For the text-containing cell, return its midpoint in (X, Y) coordinate format. 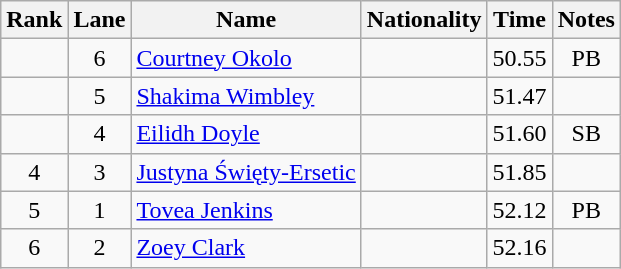
Time (520, 20)
51.60 (520, 134)
51.85 (520, 172)
52.12 (520, 210)
Tovea Jenkins (246, 210)
Lane (100, 20)
Justyna Święty-Ersetic (246, 172)
Courtney Okolo (246, 58)
3 (100, 172)
50.55 (520, 58)
52.16 (520, 248)
Eilidh Doyle (246, 134)
Nationality (424, 20)
Notes (586, 20)
Zoey Clark (246, 248)
Rank (34, 20)
Name (246, 20)
1 (100, 210)
SB (586, 134)
Shakima Wimbley (246, 96)
2 (100, 248)
51.47 (520, 96)
